Extract the [x, y] coordinate from the center of the cell holding the provided text.  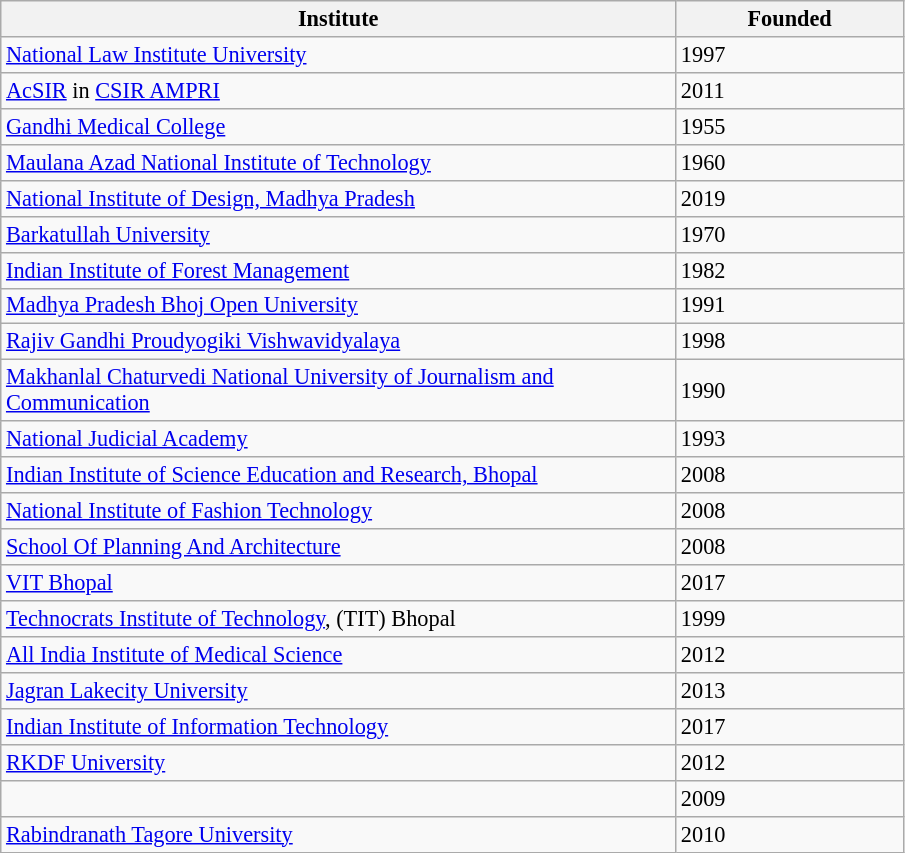
1982 [790, 270]
Institute [338, 19]
VIT Bhopal [338, 583]
Maulana Azad National Institute of Technology [338, 162]
Indian Institute of Science Education and Research, Bhopal [338, 475]
2013 [790, 690]
1970 [790, 234]
1998 [790, 342]
2010 [790, 834]
1960 [790, 162]
Technocrats Institute of Technology, (TIT) Bhopal [338, 619]
Barkatullah University [338, 234]
2019 [790, 198]
Rabindranath Tagore University [338, 834]
Makhanlal Chaturvedi National University of Journalism and Communication [338, 390]
National Institute of Fashion Technology [338, 511]
Indian Institute of Information Technology [338, 726]
School Of Planning And Architecture [338, 547]
National Institute of Design, Madhya Pradesh [338, 198]
1991 [790, 306]
1993 [790, 439]
Gandhi Medical College [338, 126]
Rajiv Gandhi Proudyogiki Vishwavidyalaya [338, 342]
1999 [790, 619]
2009 [790, 798]
2011 [790, 90]
1990 [790, 390]
Madhya Pradesh Bhoj Open University [338, 306]
AcSIR in CSIR AMPRI [338, 90]
Jagran Lakecity University [338, 690]
All India Institute of Medical Science [338, 655]
RKDF University [338, 762]
Founded [790, 19]
National Law Institute University [338, 55]
National Judicial Academy [338, 439]
Indian Institute of Forest Management [338, 270]
1997 [790, 55]
1955 [790, 126]
